Return the (x, y) coordinate for the center point of the cell that contains the specified text.  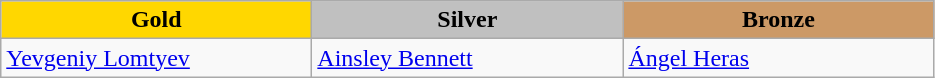
Bronze (778, 20)
Yevgeniy Lomtyev (156, 58)
Gold (156, 20)
Ainsley Bennett (468, 58)
Silver (468, 20)
Ángel Heras (778, 58)
